Return (x, y) of the center of cell containing provided text 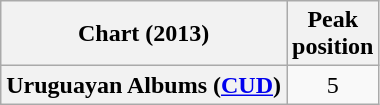
5 (333, 85)
Peakposition (333, 34)
Uruguayan Albums (CUD) (144, 85)
Chart (2013) (144, 34)
